Return [x, y] of the center of cell containing provided text 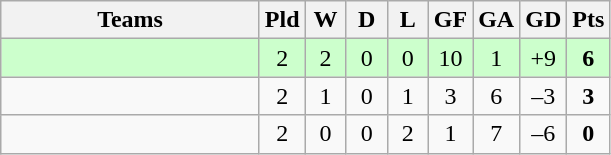
W [326, 20]
GA [496, 20]
Pts [588, 20]
Pld [282, 20]
Teams [130, 20]
7 [496, 134]
GF [450, 20]
GD [544, 20]
D [366, 20]
L [408, 20]
10 [450, 58]
–6 [544, 134]
–3 [544, 96]
+9 [544, 58]
